Return (x, y) of the center of cell containing provided text 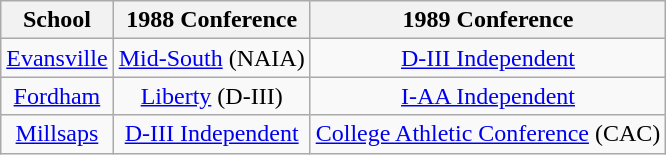
I-AA Independent (488, 96)
Evansville (57, 58)
School (57, 20)
Fordham (57, 96)
1989 Conference (488, 20)
Mid-South (NAIA) (212, 58)
1988 Conference (212, 20)
Millsaps (57, 134)
College Athletic Conference (CAC) (488, 134)
Liberty (D-III) (212, 96)
